Locate the cell with the specified text and output its [X, Y] center coordinate. 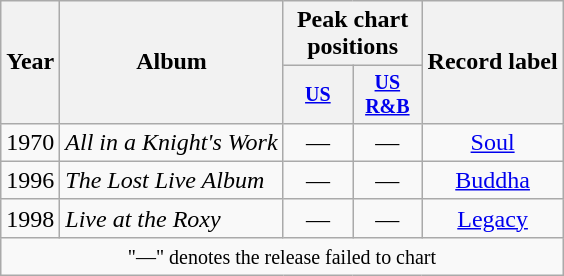
USR&B [388, 94]
1996 [30, 180]
1970 [30, 142]
Legacy [492, 218]
1998 [30, 218]
US [318, 94]
All in a Knight's Work [172, 142]
"—" denotes the release failed to chart [282, 256]
Year [30, 62]
The Lost Live Album [172, 180]
Buddha [492, 180]
Soul [492, 142]
Live at the Roxy [172, 218]
Album [172, 62]
Record label [492, 62]
Peak chart positions [352, 34]
